Find where the given text appears and provide that cell's center as (x, y) coordinate. 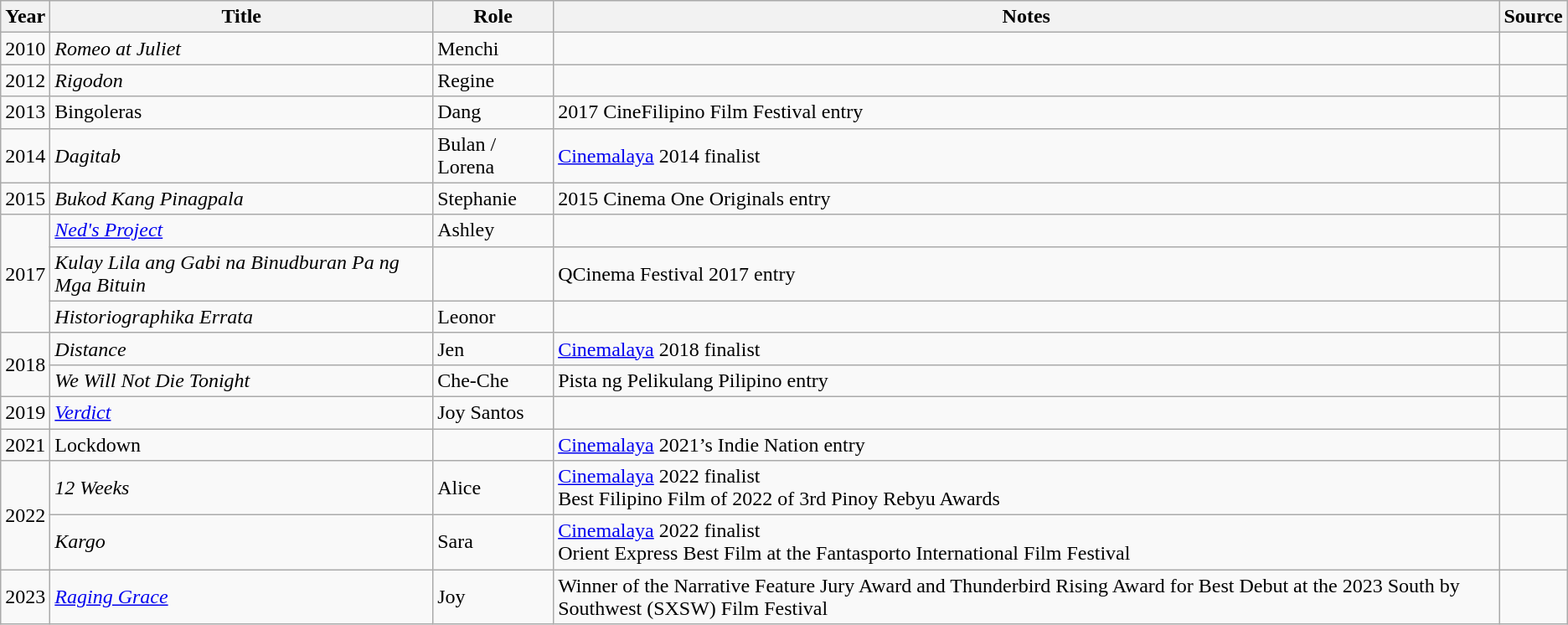
2015 (25, 199)
2017 (25, 273)
QCinema Festival 2017 entry (1027, 273)
2019 (25, 412)
Verdict (241, 412)
Year (25, 17)
Source (1533, 17)
We Will Not Die Tonight (241, 380)
2010 (25, 49)
2021 (25, 445)
Dagitab (241, 156)
Kargo (241, 543)
2023 (25, 597)
2017 CineFilipino Film Festival entry (1027, 112)
Lockdown (241, 445)
Cinemalaya 2014 finalist (1027, 156)
Title (241, 17)
Winner of the Narrative Feature Jury Award and Thunderbird Rising Award for Best Debut at the 2023 South by Southwest (SXSW) Film Festival (1027, 597)
2013 (25, 112)
Cinemalaya 2022 finalistBest Filipino Film of 2022 of 3rd Pinoy Rebyu Awards (1027, 488)
Menchi (493, 49)
Ashley (493, 230)
Che-Che (493, 380)
Leonor (493, 317)
Joy (493, 597)
Cinemalaya 2021’s Indie Nation entry (1027, 445)
Role (493, 17)
Cinemalaya 2018 finalist (1027, 349)
Historiographika Errata (241, 317)
Distance (241, 349)
Romeo at Juliet (241, 49)
Stephanie (493, 199)
Joy Santos (493, 412)
2022 (25, 515)
Bulan / Lorena (493, 156)
2014 (25, 156)
Notes (1027, 17)
Kulay Lila ang Gabi na Binudburan Pa ng Mga Bituin (241, 273)
Pista ng Pelikulang Pilipino entry (1027, 380)
12 Weeks (241, 488)
Ned's Project (241, 230)
2018 (25, 364)
Cinemalaya 2022 finalistOrient Express Best Film at the Fantasporto International Film Festival (1027, 543)
Alice (493, 488)
Sara (493, 543)
Regine (493, 80)
2015 Cinema One Originals entry (1027, 199)
Bukod Kang Pinagpala (241, 199)
Jen (493, 349)
Rigodon (241, 80)
Bingoleras (241, 112)
2012 (25, 80)
Dang (493, 112)
Raging Grace (241, 597)
